Locate the cell with the specified text and output its [X, Y] center coordinate. 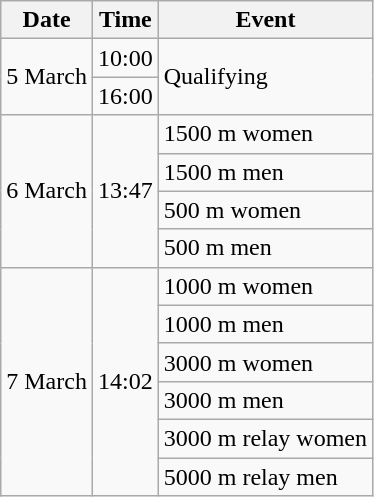
5000 m relay men [265, 477]
500 m men [265, 248]
6 March [47, 191]
5 March [47, 77]
3000 m men [265, 400]
Qualifying [265, 77]
7 March [47, 381]
Time [125, 20]
3000 m relay women [265, 438]
Date [47, 20]
Event [265, 20]
16:00 [125, 96]
500 m women [265, 210]
3000 m women [265, 362]
1500 m men [265, 172]
10:00 [125, 58]
1500 m women [265, 134]
1000 m men [265, 324]
14:02 [125, 381]
13:47 [125, 191]
1000 m women [265, 286]
